Find where the given text appears and provide that cell's center as [X, Y] coordinate. 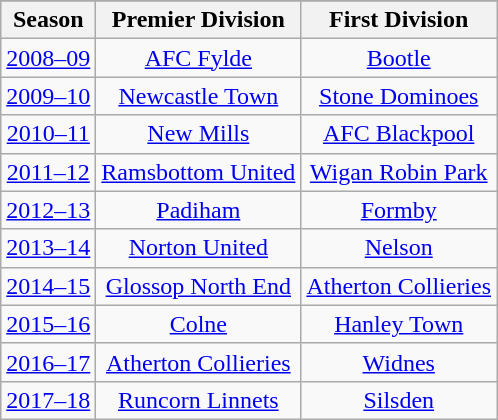
Hanley Town [399, 324]
Wigan Robin Park [399, 172]
Bootle [399, 58]
2016–17 [48, 362]
Padiham [198, 210]
Runcorn Linnets [198, 400]
Silsden [399, 400]
Premier Division [198, 20]
Nelson [399, 248]
Norton United [198, 248]
Widnes [399, 362]
2014–15 [48, 286]
2011–12 [48, 172]
Newcastle Town [198, 96]
2015–16 [48, 324]
2010–11 [48, 134]
Season [48, 20]
2017–18 [48, 400]
New Mills [198, 134]
2012–13 [48, 210]
Stone Dominoes [399, 96]
2008–09 [48, 58]
2013–14 [48, 248]
AFC Fylde [198, 58]
Glossop North End [198, 286]
Colne [198, 324]
Formby [399, 210]
2009–10 [48, 96]
Ramsbottom United [198, 172]
AFC Blackpool [399, 134]
First Division [399, 20]
